Provide the [X, Y] coordinate of the cell's center where the given text is located.  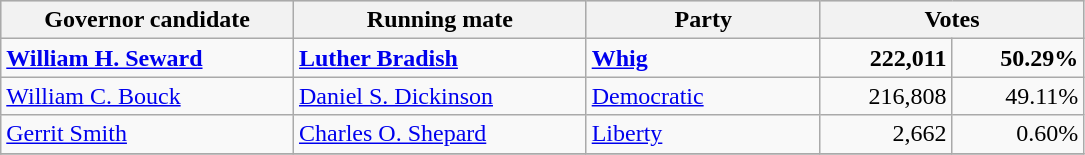
William C. Bouck [148, 96]
Whig [703, 58]
0.60% [1018, 134]
Charles O. Shepard [440, 134]
William H. Seward [148, 58]
Votes [952, 20]
Daniel S. Dickinson [440, 96]
Democratic [703, 96]
216,808 [886, 96]
2,662 [886, 134]
Luther Bradish [440, 58]
49.11% [1018, 96]
Running mate [440, 20]
Gerrit Smith [148, 134]
222,011 [886, 58]
Party [703, 20]
Governor candidate [148, 20]
Liberty [703, 134]
50.29% [1018, 58]
